Provide the [x, y] coordinate of the cell's center where the given text is located.  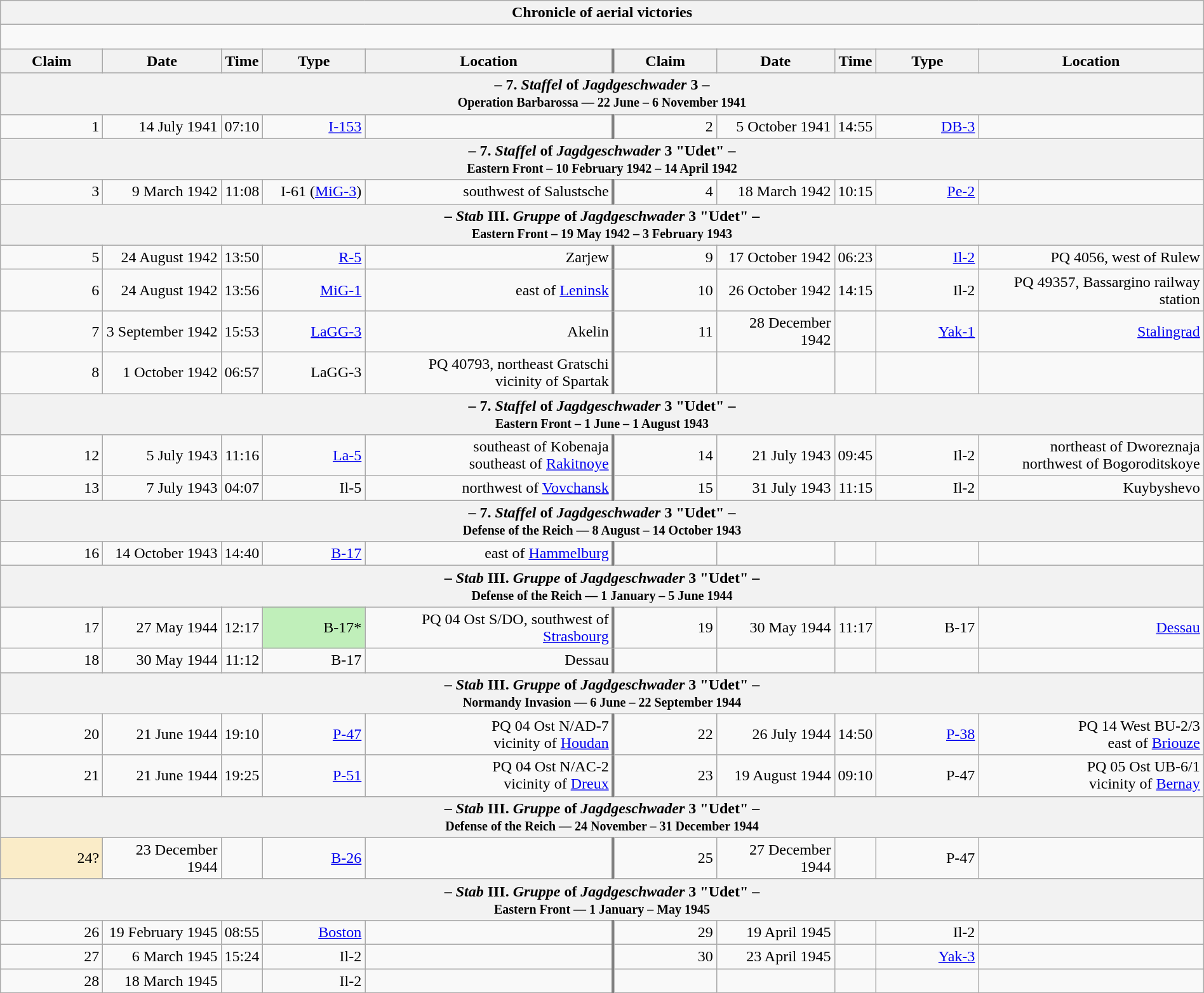
17 October 1942 [775, 257]
13 [52, 488]
19 [666, 627]
southwest of Salustsche [489, 192]
6 [52, 290]
13:56 [242, 290]
30 [666, 956]
B-26 [314, 858]
7 [52, 331]
1 October 1942 [162, 372]
07:10 [242, 126]
06:57 [242, 372]
4 [666, 192]
7 July 1943 [162, 488]
PQ 05 Ost UB-6/1vicinity of Bernay [1091, 776]
11 [666, 331]
08:55 [242, 932]
27 May 1944 [162, 627]
23 [666, 776]
northeast of Dworeznaja northwest of Bogoroditskoye [1091, 456]
11:17 [855, 627]
southeast of Kobenajasoutheast of Rakitnoye [489, 456]
23 April 1945 [775, 956]
– 7. Staffel of Jagdgeschwader 3 "Udet" –Eastern Front – 10 February 1942 – 14 April 1942 [602, 159]
19:25 [242, 776]
PQ 49357, Bassargino railway station [1091, 290]
18 March 1945 [162, 981]
13:50 [242, 257]
09:10 [855, 776]
14:50 [855, 734]
Yak-3 [927, 956]
PQ 4056, west of Rulew [1091, 257]
Stalingrad [1091, 331]
24? [52, 858]
La-5 [314, 456]
Chronicle of aerial victories [602, 13]
5 [52, 257]
18 [52, 660]
29 [666, 932]
Il-5 [314, 488]
– Stab III. Gruppe of Jagdgeschwader 3 "Udet" –Defense of the Reich — 1 January – 5 June 1944 [602, 587]
I-61 (MiG-3) [314, 192]
P-38 [927, 734]
Kuybyshevo [1091, 488]
P-51 [314, 776]
east of Hammelburg [489, 554]
27 December 1944 [775, 858]
14 [666, 456]
14:55 [855, 126]
Zarjew [489, 257]
18 March 1942 [775, 192]
09:45 [855, 456]
10 [666, 290]
26 October 1942 [775, 290]
11:12 [242, 660]
19 August 1944 [775, 776]
16 [52, 554]
PQ 04 Ost S/DO, southwest of Strasbourg [489, 627]
31 July 1943 [775, 488]
17 [52, 627]
21 [52, 776]
Pe-2 [927, 192]
9 March 1942 [162, 192]
MiG-1 [314, 290]
– Stab III. Gruppe of Jagdgeschwader 3 "Udet" –Eastern Front – 19 May 1942 – 3 February 1943 [602, 225]
19:10 [242, 734]
15:53 [242, 331]
27 [52, 956]
06:23 [855, 257]
28 [52, 981]
– 7. Staffel of Jagdgeschwader 3 "Udet" –Eastern Front – 1 June – 1 August 1943 [602, 414]
9 [666, 257]
15 [666, 488]
east of Leninsk [489, 290]
– Stab III. Gruppe of Jagdgeschwader 3 "Udet" –Normandy Invasion — 6 June – 22 September 1944 [602, 693]
Boston [314, 932]
21 July 1943 [775, 456]
5 July 1943 [162, 456]
5 October 1941 [775, 126]
I-153 [314, 126]
DB-3 [927, 126]
28 December 1942 [775, 331]
04:07 [242, 488]
23 December 1944 [162, 858]
PQ 40793, northeast Gratschivicinity of Spartak [489, 372]
10:15 [855, 192]
northwest of Vovchansk [489, 488]
26 July 1944 [775, 734]
11:08 [242, 192]
– Stab III. Gruppe of Jagdgeschwader 3 "Udet" –Eastern Front — 1 January – May 1945 [602, 899]
3 [52, 192]
14 October 1943 [162, 554]
3 September 1942 [162, 331]
PQ 14 West BU-2/3east of Briouze [1091, 734]
PQ 04 Ost N/AD-7vicinity of Houdan [489, 734]
26 [52, 932]
B-17* [314, 627]
25 [666, 858]
PQ 04 Ost N/AC-2vicinity of Dreux [489, 776]
14 July 1941 [162, 126]
1 [52, 126]
20 [52, 734]
19 April 1945 [775, 932]
– Stab III. Gruppe of Jagdgeschwader 3 "Udet" –Defense of the Reich — 24 November – 31 December 1944 [602, 816]
8 [52, 372]
15:24 [242, 956]
11:16 [242, 456]
12:17 [242, 627]
11:15 [855, 488]
14:15 [855, 290]
12 [52, 456]
19 February 1945 [162, 932]
6 March 1945 [162, 956]
R-5 [314, 257]
– 7. Staffel of Jagdgeschwader 3 –Operation Barbarossa — 22 June – 6 November 1941 [602, 94]
– 7. Staffel of Jagdgeschwader 3 "Udet" –Defense of the Reich — 8 August – 14 October 1943 [602, 521]
Yak-1 [927, 331]
2 [666, 126]
14:40 [242, 554]
22 [666, 734]
Akelin [489, 331]
